Find where the given text appears and provide that cell's center as (X, Y) coordinate. 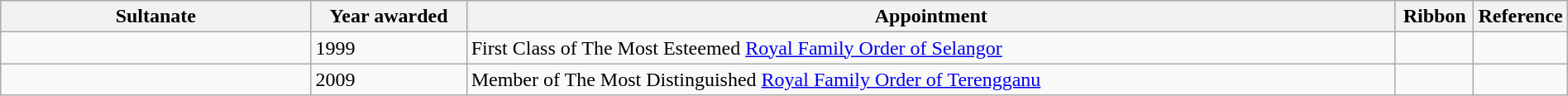
Reference (1520, 17)
1999 (389, 48)
First Class of The Most Esteemed Royal Family Order of Selangor (931, 48)
Appointment (931, 17)
Member of The Most Distinguished Royal Family Order of Terengganu (931, 79)
Year awarded (389, 17)
Sultanate (155, 17)
2009 (389, 79)
Ribbon (1434, 17)
